Search for the cell housing the specified text and yield its (X, Y) center coordinate. 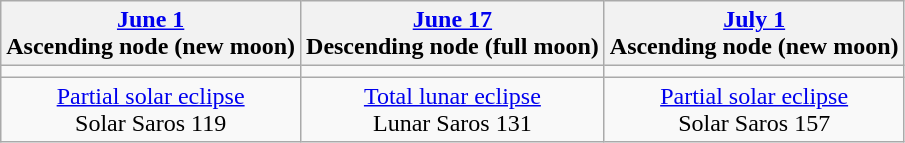
July 1Ascending node (new moon) (754, 34)
June 17Descending node (full moon) (453, 34)
Total lunar eclipseLunar Saros 131 (453, 110)
Partial solar eclipseSolar Saros 157 (754, 110)
Partial solar eclipseSolar Saros 119 (151, 110)
June 1Ascending node (new moon) (151, 34)
